From the cell containing the given text, extract its center point as (x, y) coordinate. 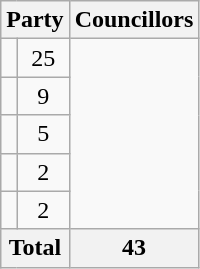
5 (43, 134)
Party (35, 20)
25 (43, 58)
9 (43, 96)
Total (35, 248)
43 (134, 248)
Councillors (134, 20)
